Output the [X, Y] coordinate of the center of the cell containing the given text.  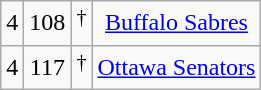
Ottawa Senators [176, 68]
Buffalo Sabres [176, 24]
108 [48, 24]
117 [48, 68]
